Pinpoint the cell where the given text exists, returning its (X, Y) midpoint coordinate. 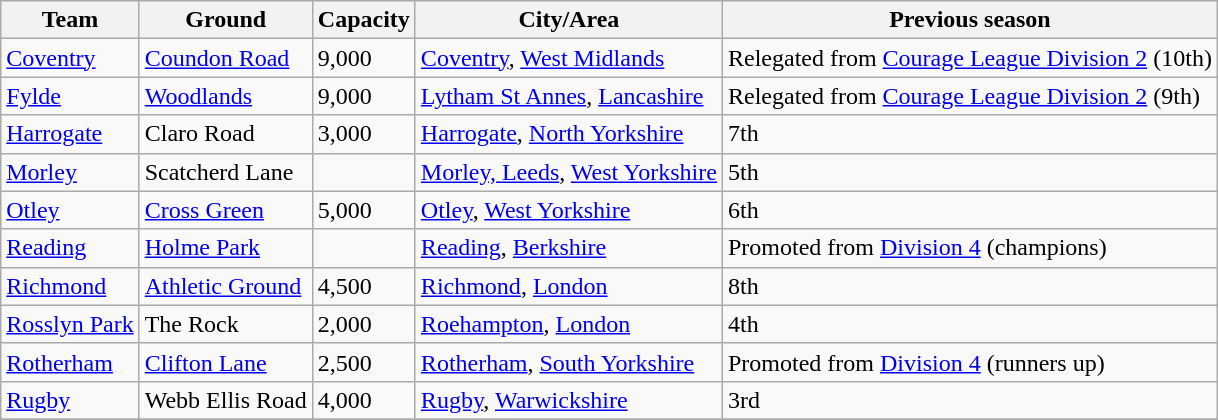
Rugby, Warwickshire (568, 400)
Lytham St Annes, Lancashire (568, 96)
Morley, Leeds, West Yorkshire (568, 172)
Previous season (970, 20)
2,000 (364, 324)
Otley (70, 210)
Promoted from Division 4 (champions) (970, 248)
4,000 (364, 400)
Reading, Berkshire (568, 248)
Morley (70, 172)
7th (970, 134)
Otley, West Yorkshire (568, 210)
Rotherham (70, 362)
Rotherham, South Yorkshire (568, 362)
Roehampton, London (568, 324)
The Rock (226, 324)
City/Area (568, 20)
5,000 (364, 210)
2,500 (364, 362)
Woodlands (226, 96)
Webb Ellis Road (226, 400)
Cross Green (226, 210)
Reading (70, 248)
Ground (226, 20)
Richmond (70, 286)
Capacity (364, 20)
Relegated from Courage League Division 2 (10th) (970, 58)
Promoted from Division 4 (runners up) (970, 362)
8th (970, 286)
Relegated from Courage League Division 2 (9th) (970, 96)
Clifton Lane (226, 362)
Holme Park (226, 248)
Coventry (70, 58)
Rosslyn Park (70, 324)
Coundon Road (226, 58)
Athletic Ground (226, 286)
3rd (970, 400)
4,500 (364, 286)
Fylde (70, 96)
5th (970, 172)
Harrogate (70, 134)
Team (70, 20)
6th (970, 210)
3,000 (364, 134)
Rugby (70, 400)
Claro Road (226, 134)
Scatcherd Lane (226, 172)
Harrogate, North Yorkshire (568, 134)
4th (970, 324)
Coventry, West Midlands (568, 58)
Richmond, London (568, 286)
